For the text-containing cell, return its midpoint in [X, Y] coordinate format. 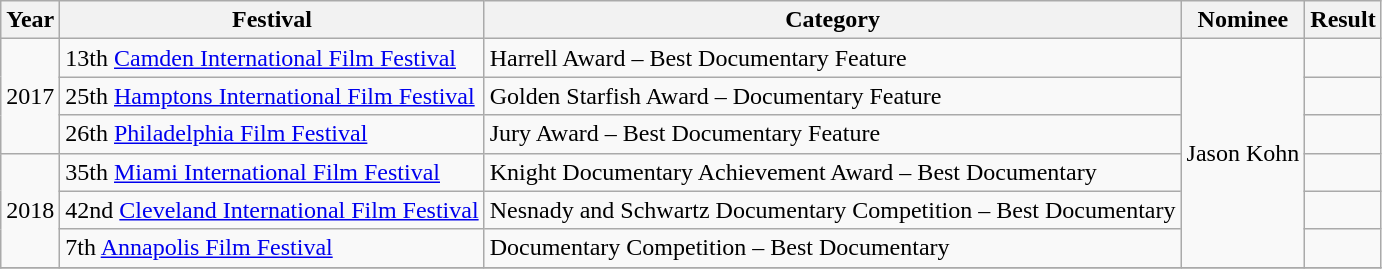
Category [832, 20]
Result [1343, 20]
Jason Kohn [1243, 153]
Nesnady and Schwartz Documentary Competition – Best Documentary [832, 210]
7th Annapolis Film Festival [272, 248]
Harrell Award – Best Documentary Feature [832, 58]
2018 [30, 210]
35th Miami International Film Festival [272, 172]
Jury Award – Best Documentary Feature [832, 134]
2017 [30, 96]
25th Hamptons International Film Festival [272, 96]
Nominee [1243, 20]
13th Camden International Film Festival [272, 58]
Festival [272, 20]
42nd Cleveland International Film Festival [272, 210]
Documentary Competition – Best Documentary [832, 248]
Year [30, 20]
Knight Documentary Achievement Award – Best Documentary [832, 172]
Golden Starfish Award – Documentary Feature [832, 96]
26th Philadelphia Film Festival [272, 134]
